Provide the [x, y] coordinate of the cell's center where the given text is located.  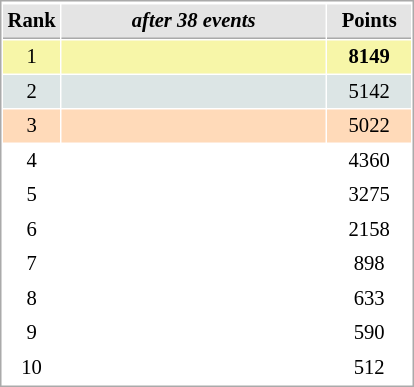
3275 [369, 194]
Points [369, 21]
1 [32, 56]
5022 [369, 126]
590 [369, 332]
2158 [369, 230]
after 38 events [194, 21]
10 [32, 368]
7 [32, 264]
4 [32, 160]
6 [32, 230]
5142 [369, 92]
512 [369, 368]
8 [32, 298]
4360 [369, 160]
Rank [32, 21]
2 [32, 92]
5 [32, 194]
8149 [369, 56]
3 [32, 126]
9 [32, 332]
633 [369, 298]
898 [369, 264]
